From the cell containing the given text, extract its center point as (x, y) coordinate. 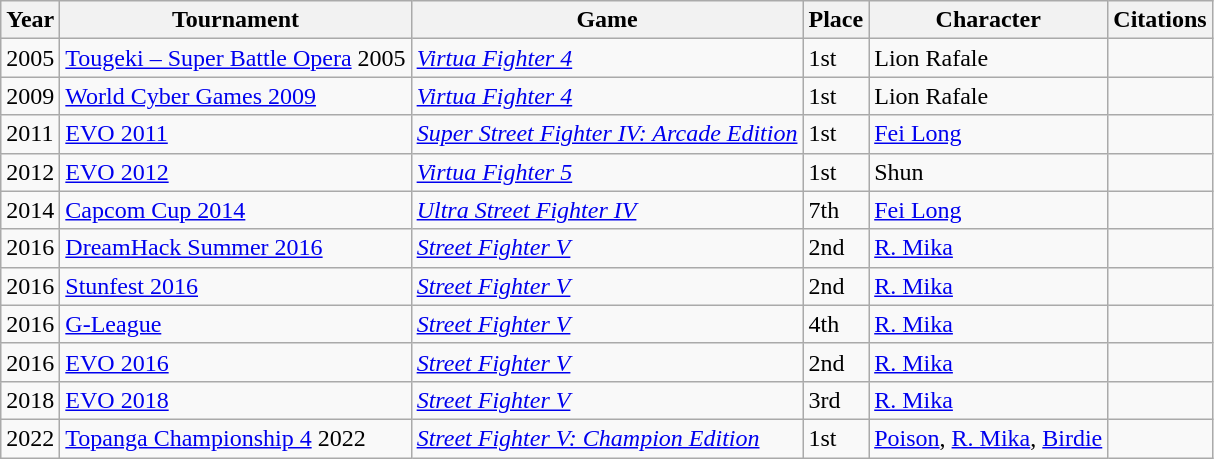
Tougeki – Super Battle Opera 2005 (236, 58)
Citations (1160, 20)
7th (836, 210)
2005 (30, 58)
Poison, R. Mika, Birdie (988, 438)
4th (836, 324)
EVO 2011 (236, 134)
Street Fighter V: Champion Edition (607, 438)
World Cyber Games 2009 (236, 96)
2011 (30, 134)
Tournament (236, 20)
Place (836, 20)
Super Street Fighter IV: Arcade Edition (607, 134)
Topanga Championship 4 2022 (236, 438)
2014 (30, 210)
EVO 2012 (236, 172)
DreamHack Summer 2016 (236, 248)
Year (30, 20)
2018 (30, 400)
Virtua Fighter 5 (607, 172)
Character (988, 20)
EVO 2018 (236, 400)
Game (607, 20)
Capcom Cup 2014 (236, 210)
2012 (30, 172)
G-League (236, 324)
Shun (988, 172)
3rd (836, 400)
Ultra Street Fighter IV (607, 210)
2009 (30, 96)
EVO 2016 (236, 362)
Stunfest 2016 (236, 286)
2022 (30, 438)
